Return the (X, Y) coordinate for the center point of the cell that contains the specified text.  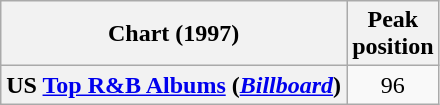
96 (393, 85)
US Top R&B Albums (Billboard) (174, 85)
Peakposition (393, 34)
Chart (1997) (174, 34)
